From the cell containing the given text, extract its center point as (X, Y) coordinate. 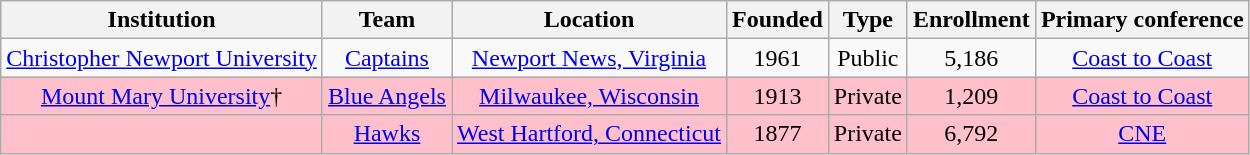
Blue Angels (386, 96)
Captains (386, 58)
Team (386, 20)
Milwaukee, Wisconsin (590, 96)
Location (590, 20)
5,186 (971, 58)
Primary conference (1142, 20)
Mount Mary University† (162, 96)
Type (868, 20)
1961 (778, 58)
Christopher Newport University (162, 58)
Public (868, 58)
1,209 (971, 96)
CNE (1142, 134)
1877 (778, 134)
Founded (778, 20)
Newport News, Virginia (590, 58)
Hawks (386, 134)
Enrollment (971, 20)
Institution (162, 20)
6,792 (971, 134)
West Hartford, Connecticut (590, 134)
1913 (778, 96)
